Pinpoint the cell where the given text exists, returning its [x, y] midpoint coordinate. 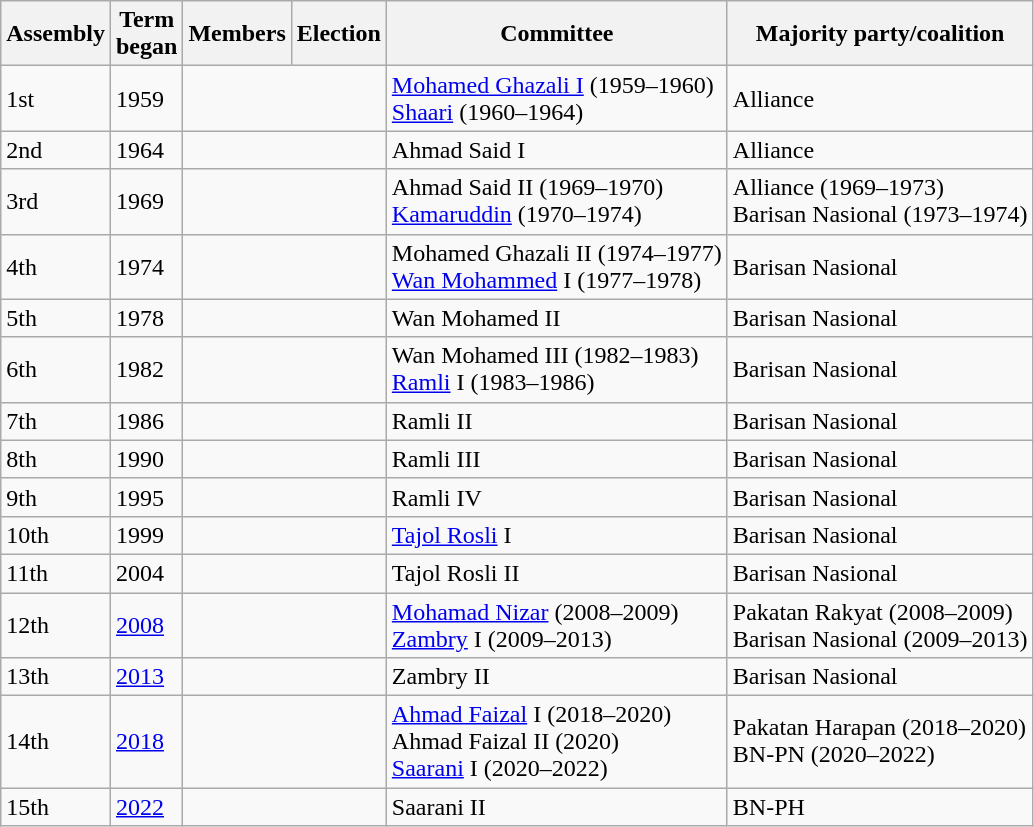
14th [56, 742]
15th [56, 807]
BN-PH [880, 807]
Ramli II [556, 421]
Committee [556, 34]
Ramli IV [556, 497]
Termbegan [146, 34]
Pakatan Rakyat (2008–2009)Barisan Nasional (2009–2013) [880, 624]
Ramli III [556, 459]
Alliance (1969–1973)Barisan Nasional (1973–1974) [880, 202]
Pakatan Harapan (2018–2020)BN-PN (2020–2022) [880, 742]
2018 [146, 742]
Election [338, 34]
1982 [146, 370]
1990 [146, 459]
2008 [146, 624]
2nd [56, 150]
Ahmad Said I [556, 150]
8th [56, 459]
9th [56, 497]
1999 [146, 535]
3rd [56, 202]
Assembly [56, 34]
1959 [146, 98]
13th [56, 677]
Mohamad Nizar (2008–2009)Zambry I (2009–2013) [556, 624]
Wan Mohamed III (1982–1983)Ramli I (1983–1986) [556, 370]
Tajol Rosli II [556, 573]
5th [56, 318]
Ahmad Faizal I (2018–2020)Ahmad Faizal II (2020) Saarani I (2020–2022) [556, 742]
7th [56, 421]
Ahmad Said II (1969–1970)Kamaruddin (1970–1974) [556, 202]
1978 [146, 318]
1st [56, 98]
Members [237, 34]
1964 [146, 150]
11th [56, 573]
1986 [146, 421]
Saarani II [556, 807]
Tajol Rosli I [556, 535]
Mohamed Ghazali II (1974–1977)Wan Mohammed I (1977–1978) [556, 266]
12th [56, 624]
Wan Mohamed II [556, 318]
10th [56, 535]
4th [56, 266]
1969 [146, 202]
2013 [146, 677]
Mohamed Ghazali I (1959–1960)Shaari (1960–1964) [556, 98]
Zambry II [556, 677]
2004 [146, 573]
1995 [146, 497]
Majority party/coalition [880, 34]
2022 [146, 807]
1974 [146, 266]
6th [56, 370]
